Output the [x, y] coordinate of the center of the cell containing the given text.  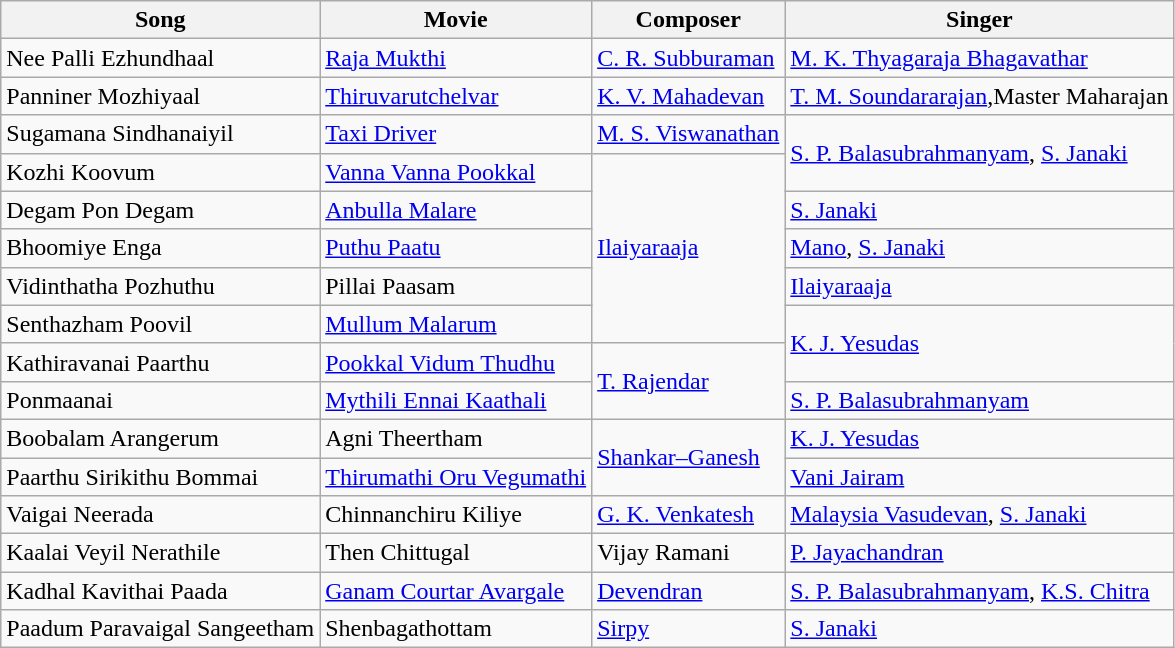
Kaalai Veyil Nerathile [160, 553]
S. P. Balasubrahmanyam [980, 400]
P. Jayachandran [980, 553]
Vidinthatha Pozhuthu [160, 286]
Ganam Courtar Avargale [456, 591]
Sirpy [688, 629]
M. K. Thyagaraja Bhagavathar [980, 58]
Mullum Malarum [456, 324]
Pookkal Vidum Thudhu [456, 362]
Thirumathi Oru Vegumathi [456, 477]
Kadhal Kavithai Paada [160, 591]
Mythili Ennai Kaathali [456, 400]
Singer [980, 20]
Then Chittugal [456, 553]
Chinnanchiru Kiliye [456, 515]
Panniner Mozhiyaal [160, 96]
M. S. Viswanathan [688, 134]
Shankar–Ganesh [688, 457]
Kozhi Koovum [160, 172]
Agni Theertham [456, 438]
Composer [688, 20]
Paadum Paravaigal Sangeetham [160, 629]
Pillai Paasam [456, 286]
Devendran [688, 591]
K. V. Mahadevan [688, 96]
Paarthu Sirikithu Bommai [160, 477]
Ponmaanai [160, 400]
Sugamana Sindhanaiyil [160, 134]
Thiruvarutchelvar [456, 96]
T. Rajendar [688, 381]
T. M. Soundararajan,Master Maharajan [980, 96]
Degam Pon Degam [160, 210]
Mano, S. Janaki [980, 248]
S. P. Balasubrahmanyam, K.S. Chitra [980, 591]
Taxi Driver [456, 134]
Puthu Paatu [456, 248]
S. P. Balasubrahmanyam, S. Janaki [980, 153]
Vijay Ramani [688, 553]
Anbulla Malare [456, 210]
Movie [456, 20]
Song [160, 20]
Shenbagathottam [456, 629]
Vani Jairam [980, 477]
G. K. Venkatesh [688, 515]
Vanna Vanna Pookkal [456, 172]
Malaysia Vasudevan, S. Janaki [980, 515]
Nee Palli Ezhundhaal [160, 58]
Boobalam Arangerum [160, 438]
Senthazham Poovil [160, 324]
C. R. Subburaman [688, 58]
Vaigai Neerada [160, 515]
Kathiravanai Paarthu [160, 362]
Bhoomiye Enga [160, 248]
Raja Mukthi [456, 58]
